From the cell containing the given text, extract its center point as [X, Y] coordinate. 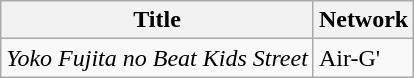
Title [158, 20]
Yoko Fujita no Beat Kids Street [158, 58]
Network [363, 20]
Air-G' [363, 58]
